For the text-containing cell, return its midpoint in (x, y) coordinate format. 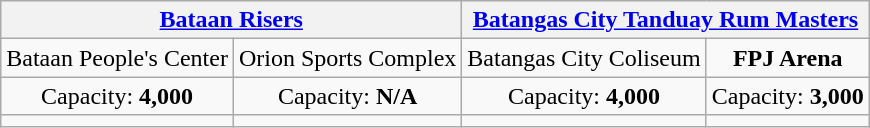
Capacity: N/A (347, 96)
Batangas City Tanduay Rum Masters (666, 20)
Capacity: 3,000 (788, 96)
Bataan People's Center (118, 58)
Bataan Risers (232, 20)
Orion Sports Complex (347, 58)
Batangas City Coliseum (584, 58)
FPJ Arena (788, 58)
